Locate the cell with the specified text and output its (x, y) center coordinate. 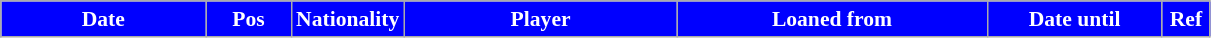
Date until (1074, 19)
Nationality (348, 19)
Ref (1186, 19)
Loaned from (832, 19)
Player (540, 19)
Pos (248, 19)
Date (104, 19)
